Scan for the cell matching the given text and deliver its (x, y) coordinate at center. 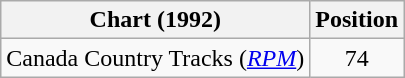
Canada Country Tracks (RPM) (156, 58)
Position (357, 20)
Chart (1992) (156, 20)
74 (357, 58)
